Determine the [X, Y] coordinate at the center of the cell enclosing the given text.  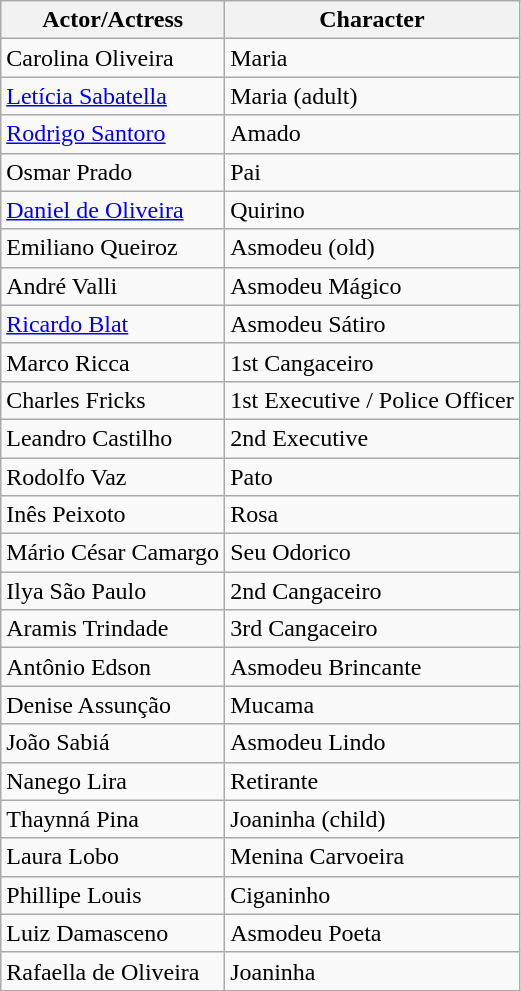
Ciganinho [372, 895]
2nd Executive [372, 438]
Asmodeu Brincante [372, 667]
Rodolfo Vaz [113, 477]
2nd Cangaceiro [372, 591]
3rd Cangaceiro [372, 629]
Rosa [372, 515]
Character [372, 20]
Retirante [372, 781]
Nanego Lira [113, 781]
Antônio Edson [113, 667]
Rodrigo Santoro [113, 134]
Ilya São Paulo [113, 591]
André Valli [113, 286]
1st Cangaceiro [372, 362]
João Sabiá [113, 743]
Rafaella de Oliveira [113, 971]
Actor/Actress [113, 20]
Asmodeu Lindo [372, 743]
Daniel de Oliveira [113, 210]
Charles Fricks [113, 400]
Joaninha [372, 971]
Marco Ricca [113, 362]
Mário César Camargo [113, 553]
Denise Assunção [113, 705]
Pai [372, 172]
Menina Carvoeira [372, 857]
Quirino [372, 210]
Asmodeu (old) [372, 248]
Ricardo Blat [113, 324]
Asmodeu Mágico [372, 286]
Leandro Castilho [113, 438]
Maria [372, 58]
Osmar Prado [113, 172]
Aramis Trindade [113, 629]
Asmodeu Poeta [372, 933]
Maria (adult) [372, 96]
Thaynná Pina [113, 819]
1st Executive / Police Officer [372, 400]
Laura Lobo [113, 857]
Carolina Oliveira [113, 58]
Emiliano Queiroz [113, 248]
Pato [372, 477]
Luiz Damasceno [113, 933]
Joaninha (child) [372, 819]
Amado [372, 134]
Phillipe Louis [113, 895]
Inês Peixoto [113, 515]
Mucama [372, 705]
Asmodeu Sátiro [372, 324]
Seu Odorico [372, 553]
Letícia Sabatella [113, 96]
